Find where the given text appears and provide that cell's center as (x, y) coordinate. 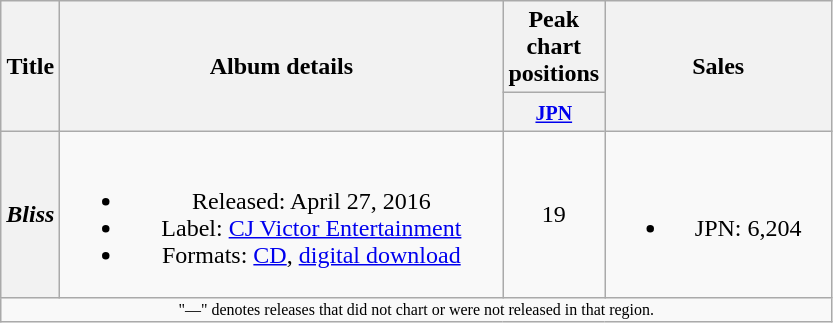
Album details (282, 66)
"—" denotes releases that did not chart or were not released in that region. (416, 310)
Sales (718, 66)
Title (30, 66)
JPN (554, 112)
Peak chart positions (554, 47)
Bliss (30, 214)
19 (554, 214)
JPN: 6,204 (718, 214)
Released: April 27, 2016 Label: CJ Victor EntertainmentFormats: CD, digital download (282, 214)
